Return [x, y] of the center of cell containing provided text 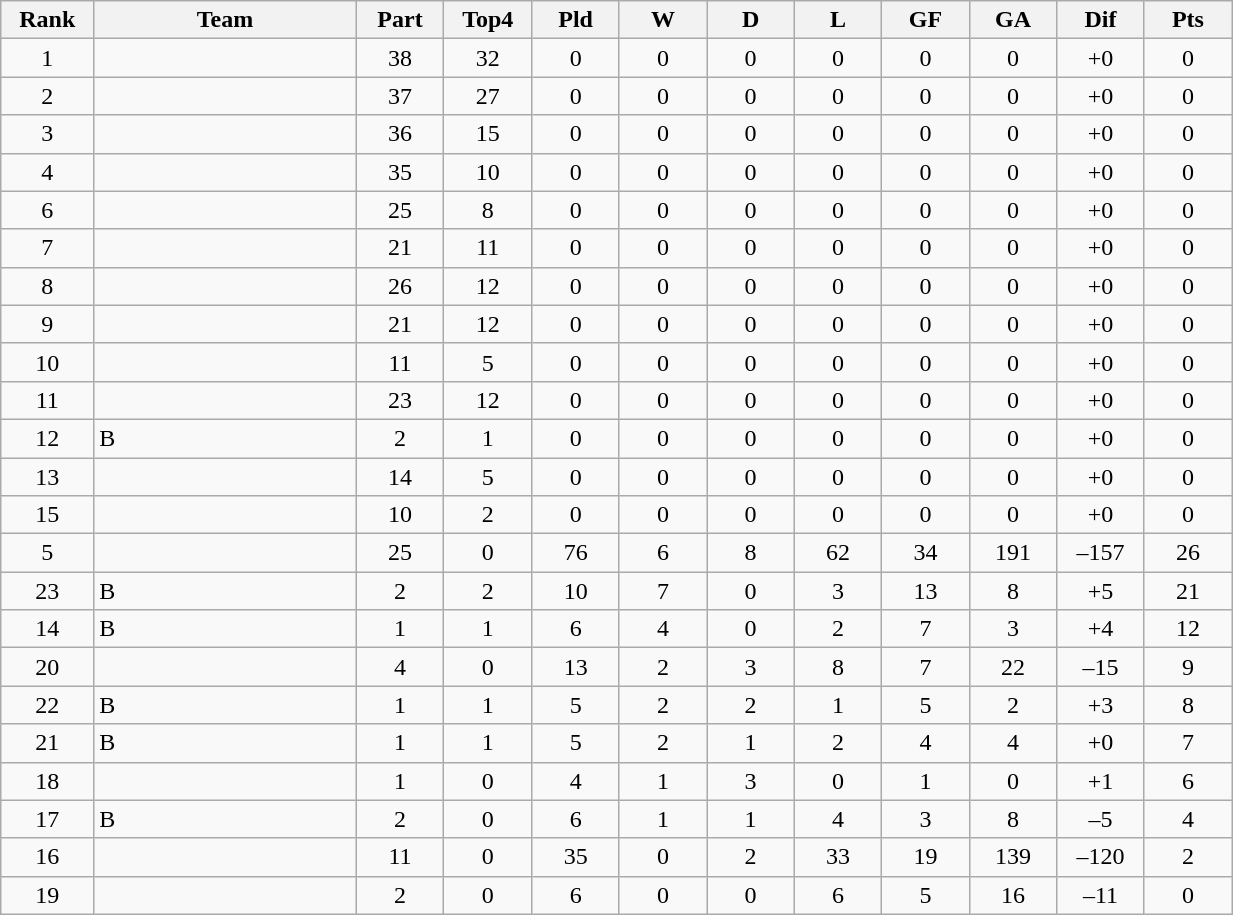
Pts [1188, 20]
191 [1012, 553]
Top4 [488, 20]
–11 [1100, 895]
20 [48, 667]
Team [225, 20]
–120 [1100, 857]
+4 [1100, 629]
Rank [48, 20]
33 [838, 857]
37 [400, 96]
–15 [1100, 667]
+3 [1100, 705]
GF [926, 20]
62 [838, 553]
27 [488, 96]
18 [48, 781]
76 [576, 553]
38 [400, 58]
–157 [1100, 553]
W [662, 20]
34 [926, 553]
D [750, 20]
Pld [576, 20]
36 [400, 134]
L [838, 20]
139 [1012, 857]
17 [48, 819]
+1 [1100, 781]
–5 [1100, 819]
GA [1012, 20]
Dif [1100, 20]
32 [488, 58]
+5 [1100, 591]
Part [400, 20]
